Return the (x, y) coordinate for the center point of the cell that contains the specified text.  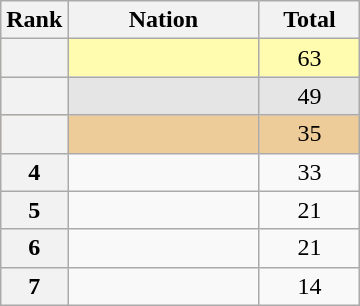
Total (310, 20)
4 (34, 172)
7 (34, 286)
6 (34, 248)
Rank (34, 20)
Nation (164, 20)
5 (34, 210)
33 (310, 172)
14 (310, 286)
49 (310, 96)
63 (310, 58)
35 (310, 134)
